Locate the cell with the specified text and output its (x, y) center coordinate. 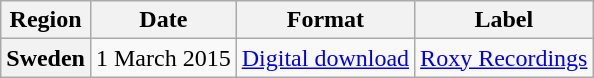
Format (325, 20)
Digital download (325, 58)
Label (504, 20)
1 March 2015 (163, 58)
Sweden (46, 58)
Date (163, 20)
Roxy Recordings (504, 58)
Region (46, 20)
